Determine the (x, y) coordinate at the center of the cell enclosing the given text.  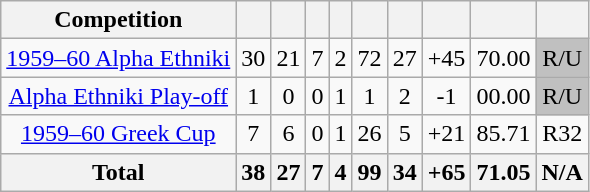
N/A (562, 172)
71.05 (504, 172)
-1 (446, 96)
+21 (446, 134)
38 (254, 172)
Competition (118, 20)
5 (404, 134)
1959–60 Alpha Ethniki (118, 58)
R32 (562, 134)
21 (288, 58)
6 (288, 134)
00.00 (504, 96)
72 (370, 58)
26 (370, 134)
34 (404, 172)
Total (118, 172)
+45 (446, 58)
+65 (446, 172)
30 (254, 58)
70.00 (504, 58)
1959–60 Greek Cup (118, 134)
85.71 (504, 134)
Alpha Ethniki Play-off (118, 96)
4 (340, 172)
99 (370, 172)
